From the cell containing the given text, extract its center point as [x, y] coordinate. 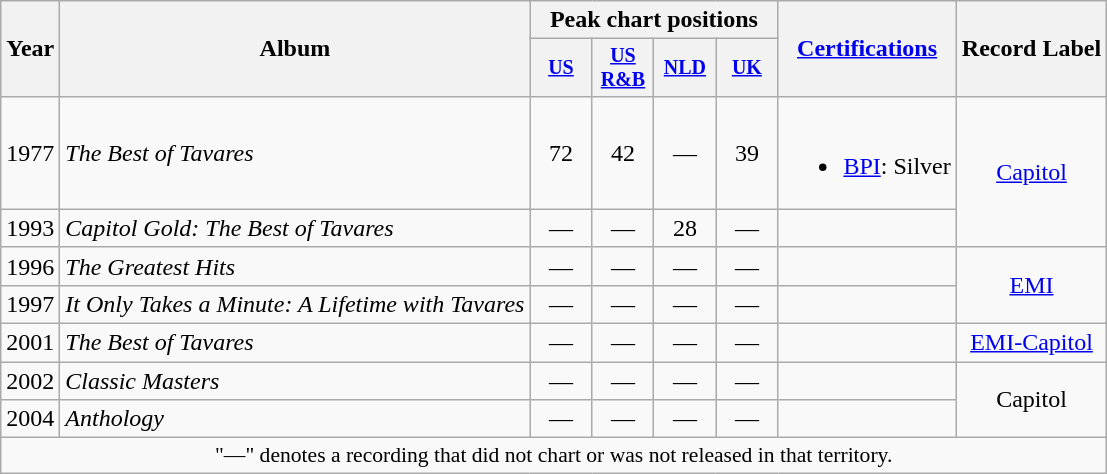
Classic Masters [295, 381]
Certifications [867, 49]
1997 [30, 304]
Anthology [295, 419]
Capitol Gold: The Best of Tavares [295, 228]
EMI-Capitol [1031, 343]
2001 [30, 343]
Record Label [1031, 49]
1996 [30, 266]
USR&B [623, 68]
The Greatest Hits [295, 266]
US [561, 68]
1977 [30, 152]
72 [561, 152]
NLD [685, 68]
It Only Takes a Minute: A Lifetime with Tavares [295, 304]
2002 [30, 381]
2004 [30, 419]
Album [295, 49]
EMI [1031, 285]
UK [747, 68]
39 [747, 152]
1993 [30, 228]
42 [623, 152]
28 [685, 228]
BPI: Silver [867, 152]
Peak chart positions [654, 20]
Year [30, 49]
"—" denotes a recording that did not chart or was not released in that territory. [554, 456]
